Search for the cell housing the specified text and yield its [X, Y] center coordinate. 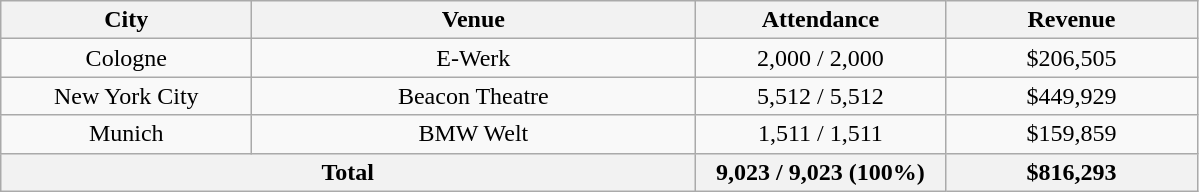
Cologne [126, 58]
$159,859 [1072, 134]
Venue [474, 20]
Attendance [820, 20]
BMW Welt [474, 134]
City [126, 20]
E-Werk [474, 58]
$816,293 [1072, 172]
Total [348, 172]
Beacon Theatre [474, 96]
New York City [126, 96]
Munich [126, 134]
2,000 / 2,000 [820, 58]
$206,505 [1072, 58]
Revenue [1072, 20]
1,511 / 1,511 [820, 134]
9,023 / 9,023 (100%) [820, 172]
5,512 / 5,512 [820, 96]
$449,929 [1072, 96]
